Scan for the cell matching the given text and deliver its [X, Y] coordinate at center. 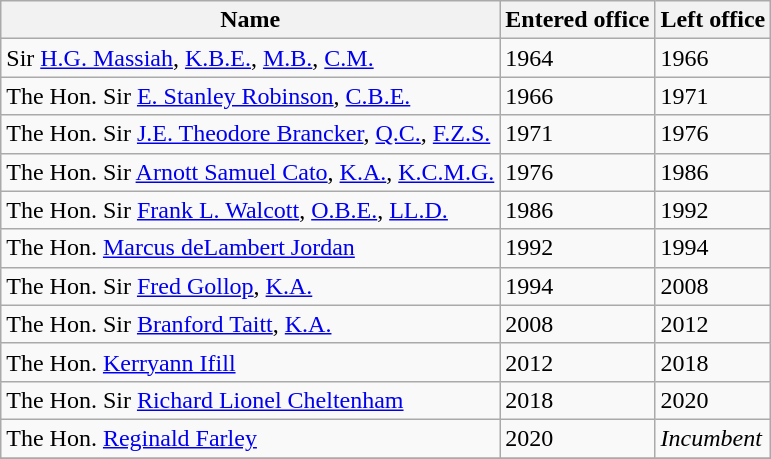
The Hon. Sir Arnott Samuel Cato, K.A., K.C.M.G. [250, 172]
The Hon. Sir Branford Taitt, K.A. [250, 324]
The Hon. Marcus deLambert Jordan [250, 248]
The Hon. Kerryann Ifill [250, 362]
1964 [578, 58]
Name [250, 20]
Entered office [578, 20]
The Hon. Sir Fred Gollop, K.A. [250, 286]
Sir H.G. Massiah, K.B.E., M.B., C.M. [250, 58]
The Hon. Reginald Farley [250, 438]
Left office [713, 20]
The Hon. Sir J.E. Theodore Brancker, Q.C., F.Z.S. [250, 134]
Incumbent [713, 438]
The Hon. Sir E. Stanley Robinson, C.B.E. [250, 96]
The Hon. Sir Richard Lionel Cheltenham [250, 400]
The Hon. Sir Frank L. Walcott, O.B.E., LL.D. [250, 210]
